Return (x, y) of the center of cell containing provided text 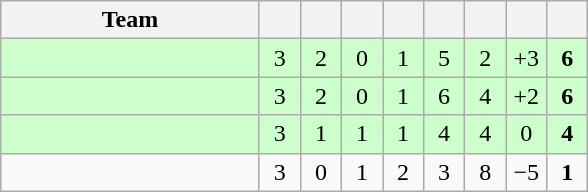
+3 (526, 58)
8 (486, 172)
+2 (526, 96)
5 (444, 58)
−5 (526, 172)
Team (130, 20)
